Search for the cell housing the specified text and yield its [X, Y] center coordinate. 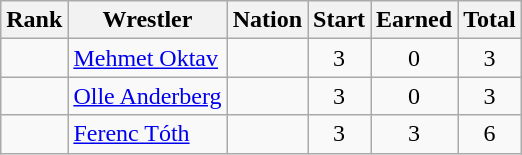
Ferenc Tóth [148, 134]
Wrestler [148, 20]
Mehmet Oktav [148, 58]
Total [490, 20]
Rank [34, 20]
Start [340, 20]
6 [490, 134]
Earned [414, 20]
Olle Anderberg [148, 96]
Nation [267, 20]
